Search for the cell housing the specified text and yield its [X, Y] center coordinate. 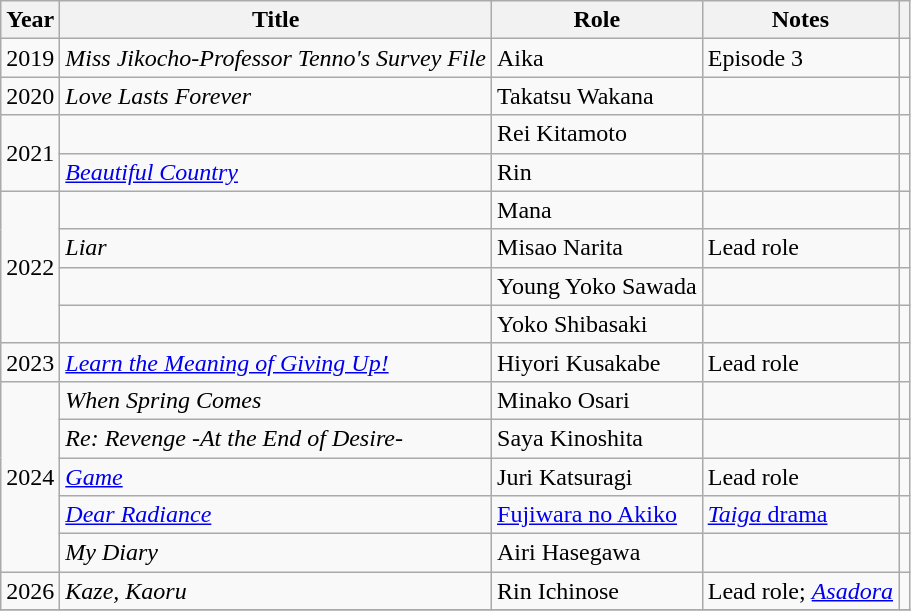
2019 [30, 58]
Mana [598, 210]
Episode 3 [800, 58]
Rin [598, 172]
Year [30, 20]
Dear Radiance [276, 515]
Rei Kitamoto [598, 134]
Title [276, 20]
When Spring Comes [276, 400]
2021 [30, 153]
Miss Jikocho-Professor Tenno's Survey File [276, 58]
Yoko Shibasaki [598, 324]
2020 [30, 96]
Taiga drama [800, 515]
My Diary [276, 553]
2023 [30, 362]
Learn the Meaning of Giving Up! [276, 362]
Liar [276, 248]
Saya Kinoshita [598, 438]
Notes [800, 20]
Juri Katsuragi [598, 477]
Love Lasts Forever [276, 96]
2026 [30, 591]
Airi Hasegawa [598, 553]
Kaze, Kaoru [276, 591]
Role [598, 20]
2022 [30, 267]
Beautiful Country [276, 172]
Rin Ichinose [598, 591]
Young Yoko Sawada [598, 286]
Game [276, 477]
Takatsu Wakana [598, 96]
2024 [30, 476]
Misao Narita [598, 248]
Aika [598, 58]
Lead role; Asadora [800, 591]
Fujiwara no Akiko [598, 515]
Hiyori Kusakabe [598, 362]
Minako Osari [598, 400]
Re: Revenge -At the End of Desire- [276, 438]
